From the cell containing the given text, extract its center point as (X, Y) coordinate. 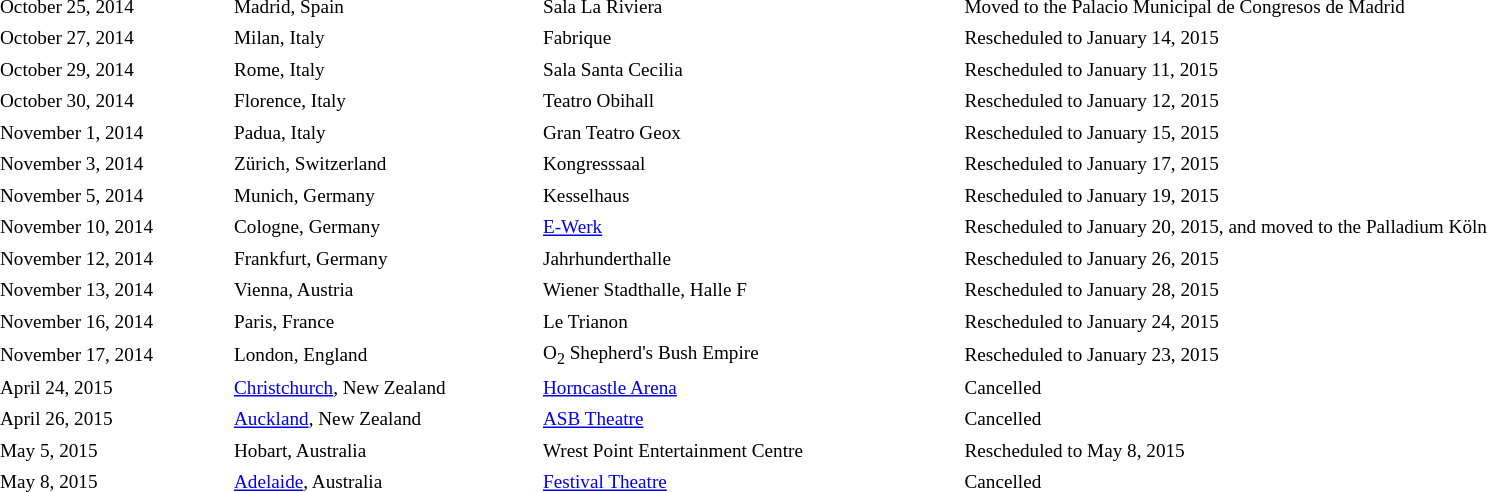
Christchurch, New Zealand (384, 387)
London, England (384, 356)
Kongresssaal (749, 164)
Wiener Stadthalle, Halle F (749, 290)
Fabrique (749, 38)
Gran Teatro Geox (749, 133)
Paris, France (384, 322)
Auckland, New Zealand (384, 419)
Milan, Italy (384, 38)
E-Werk (749, 228)
Frankfurt, Germany (384, 259)
Vienna, Austria (384, 290)
Hobart, Australia (384, 450)
Le Trianon (749, 322)
Teatro Obihall (749, 102)
Florence, Italy (384, 102)
Munich, Germany (384, 196)
Kesselhaus (749, 196)
Zürich, Switzerland (384, 164)
Padua, Italy (384, 133)
Sala Santa Cecilia (749, 70)
O2 Shepherd's Bush Empire (749, 356)
Horncastle Arena (749, 387)
Jahrhunderthalle (749, 259)
ASB Theatre (749, 419)
Rome, Italy (384, 70)
Wrest Point Entertainment Centre (749, 450)
Cologne, Germany (384, 228)
